Search for the cell housing the specified text and yield its [X, Y] center coordinate. 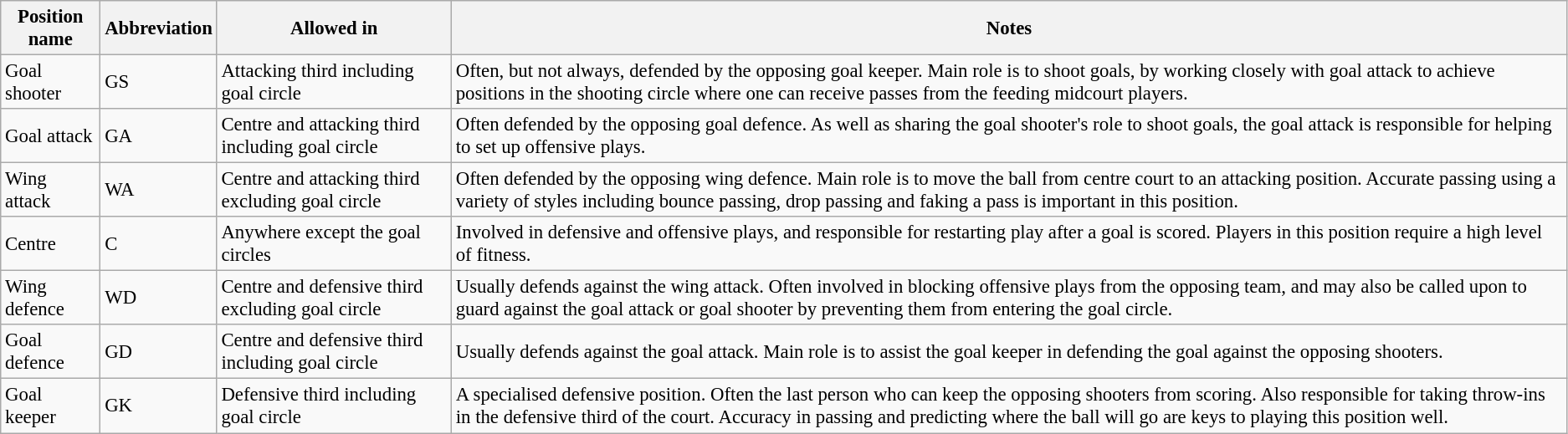
Notes [1009, 28]
GA [159, 135]
Defensive third including goal circle [334, 406]
C [159, 244]
WD [159, 298]
Goal defence [50, 351]
Allowed in [334, 28]
Attacking third including goal circle [334, 82]
Abbreviation [159, 28]
Usually defends against the goal attack. Main role is to assist the goal keeper in defending the goal against the opposing shooters. [1009, 351]
Centre and attacking third excluding goal circle [334, 191]
Centre and defensive third excluding goal circle [334, 298]
Goal keeper [50, 406]
Wing attack [50, 191]
Position name [50, 28]
GS [159, 82]
WA [159, 191]
Centre [50, 244]
Centre and defensive third including goal circle [334, 351]
GD [159, 351]
GK [159, 406]
Centre and attacking third including goal circle [334, 135]
Goal shooter [50, 82]
Anywhere except the goal circles [334, 244]
Wing defence [50, 298]
Goal attack [50, 135]
